Search for the cell housing the specified text and yield its (x, y) center coordinate. 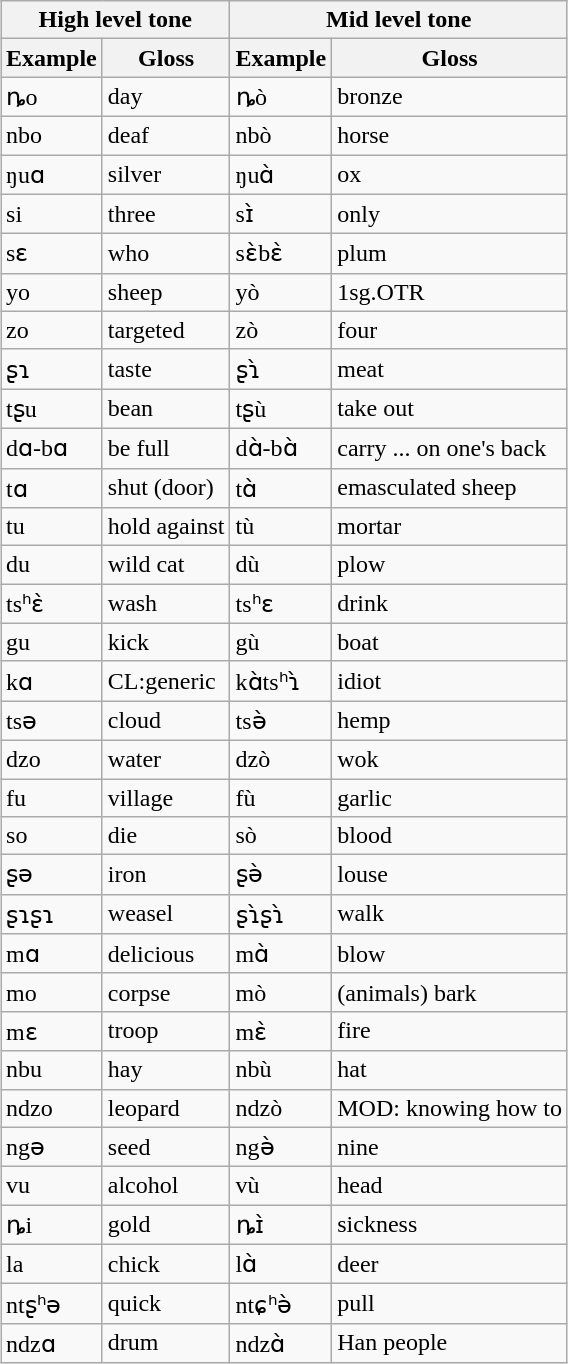
ndzɑ (52, 1343)
water (166, 759)
quick (166, 1304)
1sg.OTR (450, 292)
horse (450, 135)
be full (166, 448)
tù (281, 527)
delicious (166, 954)
dù (281, 565)
shut (door) (166, 488)
tsʰɛ (281, 604)
ʂɿ̀ (281, 369)
mɛ (52, 1031)
sickness (450, 1225)
sɪ̀ (281, 214)
nbò (281, 135)
ʂə̀ (281, 875)
corpse (166, 992)
tʂu (52, 409)
ȵo (52, 97)
ndzo (52, 1108)
mɑ̀ (281, 954)
fire (450, 1031)
dɑ-bɑ (52, 448)
kɑ̀tsʰɿ̀ (281, 681)
louse (450, 875)
yò (281, 292)
nine (450, 1147)
ŋuɑ (52, 174)
ȵò (281, 97)
Mid level tone (398, 20)
deer (450, 1264)
tʂù (281, 409)
tsə (52, 721)
emasculated sheep (450, 488)
bean (166, 409)
chick (166, 1264)
die (166, 836)
wok (450, 759)
ŋuɑ̀ (281, 174)
yo (52, 292)
ȵi (52, 1225)
tɑ (52, 488)
ʂə (52, 875)
gu (52, 642)
three (166, 214)
hold against (166, 527)
tsə̀ (281, 721)
sheep (166, 292)
ndzò (281, 1108)
sò (281, 836)
ox (450, 174)
ntɕʰə̀ (281, 1304)
tɑ̀ (281, 488)
mortar (450, 527)
four (450, 330)
meat (450, 369)
dɑ̀-bɑ̀ (281, 448)
ngə̀ (281, 1147)
mo (52, 992)
leopard (166, 1108)
Han people (450, 1343)
ngə (52, 1147)
hat (450, 1070)
vù (281, 1186)
lɑ̀ (281, 1264)
zo (52, 330)
MOD: knowing how to (450, 1108)
idiot (450, 681)
gù (281, 642)
who (166, 254)
mɛ̀ (281, 1031)
wash (166, 604)
High level tone (116, 20)
tsʰɛ̀ (52, 604)
nbo (52, 135)
walk (450, 914)
village (166, 797)
plum (450, 254)
vu (52, 1186)
blow (450, 954)
CL:generic (166, 681)
sɛ (52, 254)
take out (450, 409)
iron (166, 875)
silver (166, 174)
fù (281, 797)
seed (166, 1147)
mɑ (52, 954)
cloud (166, 721)
alcohol (166, 1186)
head (450, 1186)
bronze (450, 97)
only (450, 214)
plow (450, 565)
wild cat (166, 565)
taste (166, 369)
si (52, 214)
targeted (166, 330)
drum (166, 1343)
deaf (166, 135)
kick (166, 642)
dzo (52, 759)
day (166, 97)
kɑ (52, 681)
fu (52, 797)
ntʂʰə (52, 1304)
pull (450, 1304)
dzò (281, 759)
boat (450, 642)
ʂɿʂɿ (52, 914)
hemp (450, 721)
zò (281, 330)
sɛ̀bɛ̀ (281, 254)
carry ... on one's back (450, 448)
hay (166, 1070)
nbu (52, 1070)
garlic (450, 797)
ʂɿ̀ʂɿ̀ (281, 914)
so (52, 836)
mò (281, 992)
weasel (166, 914)
ndzɑ̀ (281, 1343)
nbù (281, 1070)
ʂɿ (52, 369)
ȵɪ̀ (281, 1225)
du (52, 565)
tu (52, 527)
blood (450, 836)
troop (166, 1031)
drink (450, 604)
gold (166, 1225)
la (52, 1264)
(animals) bark (450, 992)
